Find where the given text appears and provide that cell's center as [X, Y] coordinate. 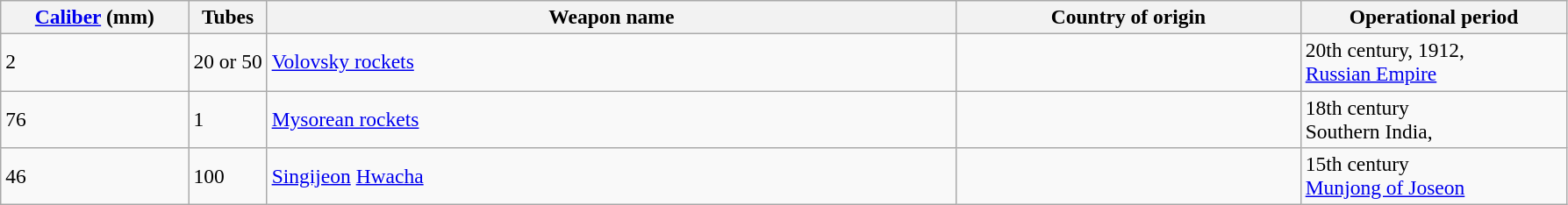
Mysorean rockets [611, 119]
Caliber (mm) [95, 17]
Weapon name [611, 17]
20 or 50 [228, 61]
20th century, 1912,Russian Empire [1434, 61]
15th centuryMunjong of Joseon [1434, 175]
46 [95, 175]
Singijeon Hwacha [611, 175]
1 [228, 119]
Country of origin [1128, 17]
76 [95, 119]
Tubes [228, 17]
Operational period [1434, 17]
Volovsky rockets [611, 61]
100 [228, 175]
2 [95, 61]
18th centurySouthern India, [1434, 119]
